Find where the given text appears and provide that cell's center as (x, y) coordinate. 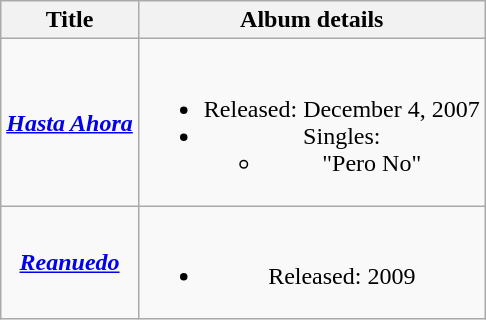
Released: 2009 (312, 262)
Title (70, 20)
Album details (312, 20)
Hasta Ahora (70, 122)
Released: December 4, 2007Singles:"Pero No" (312, 122)
Reanuedo (70, 262)
